Determine the (X, Y) coordinate at the center of the cell enclosing the given text.  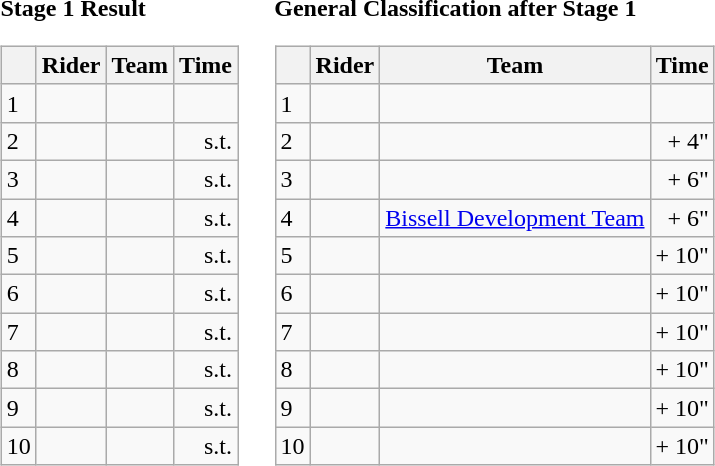
Bissell Development Team (515, 217)
+ 4" (682, 141)
